Provide the (x, y) coordinate of the cell's center where the given text is located.  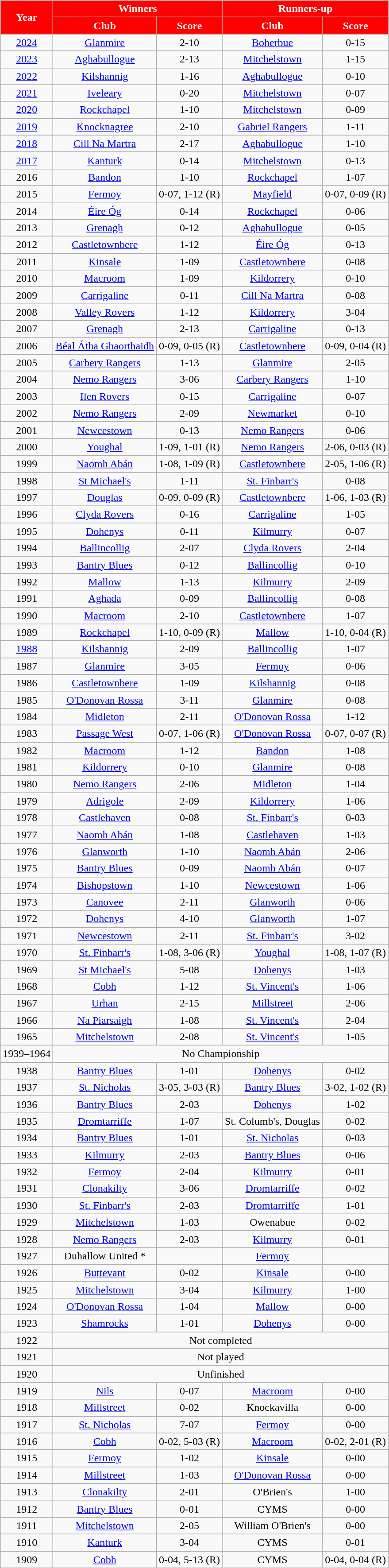
Not played (221, 1357)
1996 (27, 515)
2003 (27, 396)
2018 (27, 143)
1913 (27, 1492)
2-07 (189, 548)
Knocknagree (105, 127)
Duhallow United * (105, 1256)
0-09, 0-04 (R) (356, 346)
Passage West (105, 733)
2016 (27, 177)
Not completed (221, 1340)
1917 (27, 1425)
1983 (27, 733)
1918 (27, 1408)
St. Columb's, Douglas (273, 1121)
Aghada (105, 599)
1928 (27, 1239)
2020 (27, 110)
1974 (27, 885)
Gabriel Rangers (273, 127)
1972 (27, 919)
1925 (27, 1290)
1910 (27, 1542)
2008 (27, 312)
1-08, 3-06 (R) (189, 952)
1978 (27, 818)
2-05, 1-06 (R) (356, 464)
1-08, 1-09 (R) (189, 464)
William O'Brien's (273, 1525)
2-17 (189, 143)
2022 (27, 76)
1-16 (189, 76)
1971 (27, 936)
0-07, 1-06 (R) (189, 733)
1-15 (356, 59)
2015 (27, 194)
1919 (27, 1391)
1982 (27, 751)
Urhan (105, 1003)
2024 (27, 43)
1998 (27, 480)
1991 (27, 599)
Douglas (105, 498)
2006 (27, 346)
1985 (27, 700)
2012 (27, 245)
0-07, 0-09 (R) (356, 194)
1973 (27, 902)
Na Piarsaigh (105, 1020)
Unfinished (221, 1374)
1927 (27, 1256)
2011 (27, 262)
1930 (27, 1205)
0-09, 0-05 (R) (189, 346)
2-15 (189, 1003)
2009 (27, 295)
Runners-up (305, 9)
1970 (27, 952)
1920 (27, 1374)
1938 (27, 1071)
0-02, 2-01 (R) (356, 1441)
2001 (27, 430)
Knockavilla (273, 1408)
2002 (27, 413)
Owenabue (273, 1222)
1939–1964 (27, 1054)
1981 (27, 767)
1993 (27, 565)
2023 (27, 59)
4-10 (189, 919)
Iveleary (105, 93)
1932 (27, 1172)
Buttevant (105, 1273)
3-02 (356, 936)
0-04, 0-04 (R) (356, 1559)
1912 (27, 1509)
Béal Átha Ghaorthaidh (105, 346)
Newmarket (273, 413)
1937 (27, 1088)
2-01 (189, 1492)
1967 (27, 1003)
1909 (27, 1559)
1936 (27, 1104)
1914 (27, 1475)
3-02, 1-02 (R) (356, 1088)
Mayfield (273, 194)
2-06, 0-03 (R) (356, 447)
1931 (27, 1189)
1995 (27, 531)
1969 (27, 969)
Year (27, 17)
1933 (27, 1155)
2004 (27, 379)
1980 (27, 784)
0-05 (356, 228)
O'Brien's (273, 1492)
1916 (27, 1441)
1994 (27, 548)
Nils (105, 1391)
1934 (27, 1138)
1915 (27, 1458)
No Championship (221, 1054)
1986 (27, 683)
1-10, 0-09 (R) (189, 632)
5-08 (189, 969)
1926 (27, 1273)
1966 (27, 1020)
1929 (27, 1222)
1921 (27, 1357)
2-08 (189, 1037)
0-16 (189, 515)
Boherbue (273, 43)
3-05, 3-03 (R) (189, 1088)
1922 (27, 1340)
1989 (27, 632)
2013 (27, 228)
0-09, 0-09 (R) (189, 498)
Bishopstown (105, 885)
2014 (27, 211)
0-02, 5-03 (R) (189, 1441)
Ilen Rovers (105, 396)
Shamrocks (105, 1324)
3-11 (189, 700)
7-07 (189, 1425)
1924 (27, 1307)
1975 (27, 868)
2019 (27, 127)
2000 (27, 447)
0-04, 5-13 (R) (189, 1559)
Adrigole (105, 801)
1-08, 1-07 (R) (356, 952)
1992 (27, 582)
1965 (27, 1037)
1-10, 0-04 (R) (356, 632)
1923 (27, 1324)
Canovee (105, 902)
Valley Rovers (105, 312)
1997 (27, 498)
1990 (27, 616)
1911 (27, 1525)
1999 (27, 464)
1984 (27, 716)
1-09, 1-01 (R) (189, 447)
2010 (27, 279)
1935 (27, 1121)
1987 (27, 666)
1976 (27, 852)
Winners (138, 9)
3-05 (189, 666)
1977 (27, 835)
0-20 (189, 93)
0-07, 1-12 (R) (189, 194)
0-07, 0-07 (R) (356, 733)
1-06, 1-03 (R) (356, 498)
2017 (27, 160)
1968 (27, 986)
2007 (27, 329)
1979 (27, 801)
2005 (27, 363)
1988 (27, 649)
2021 (27, 93)
